Determine the (X, Y) coordinate at the center of the cell enclosing the given text.  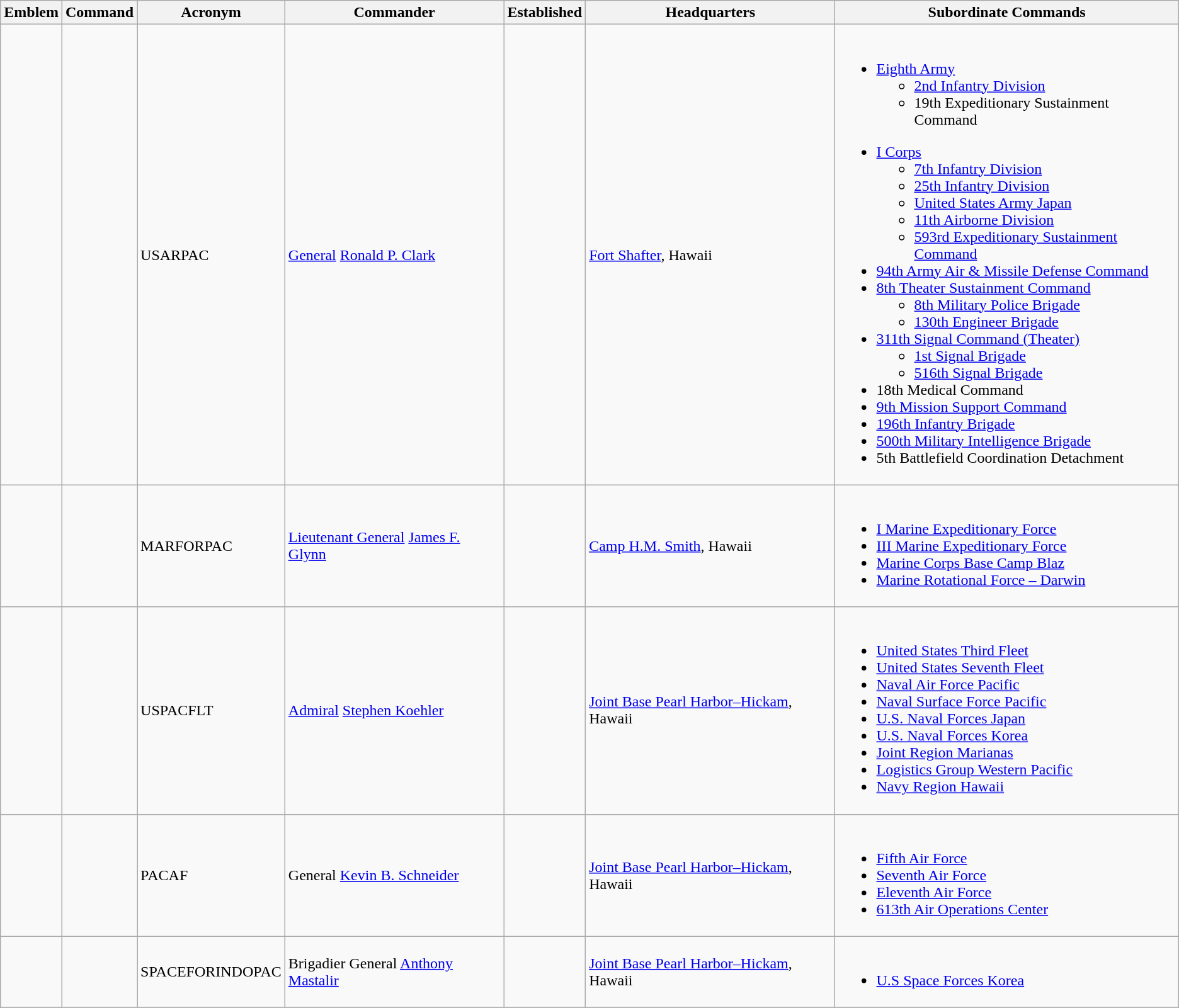
Fifth Air Force Seventh Air Force Eleventh Air Force 613th Air Operations Center (1006, 875)
Camp H.M. Smith, Hawaii (710, 546)
MARFORPAC (212, 546)
Admiral Stephen Koehler (394, 710)
Established (545, 13)
I Marine Expeditionary Force III Marine Expeditionary Force Marine Corps Base Camp Blaz Marine Rotational Force – Darwin (1006, 546)
Commander (394, 13)
PACAF (212, 875)
USARPAC (212, 254)
General Kevin B. Schneider (394, 875)
Lieutenant General James F. Glynn (394, 546)
Emblem (31, 13)
Command (100, 13)
Acronym (212, 13)
Headquarters (710, 13)
Subordinate Commands (1006, 13)
Fort Shafter, Hawaii (710, 254)
General Ronald P. Clark (394, 254)
U.S Space Forces Korea (1006, 972)
USPACFLT (212, 710)
SPACEFORINDOPAC (212, 972)
Brigadier General Anthony Mastalir (394, 972)
